Detect which cell encompasses the target text, then output its [X, Y] center coordinate. 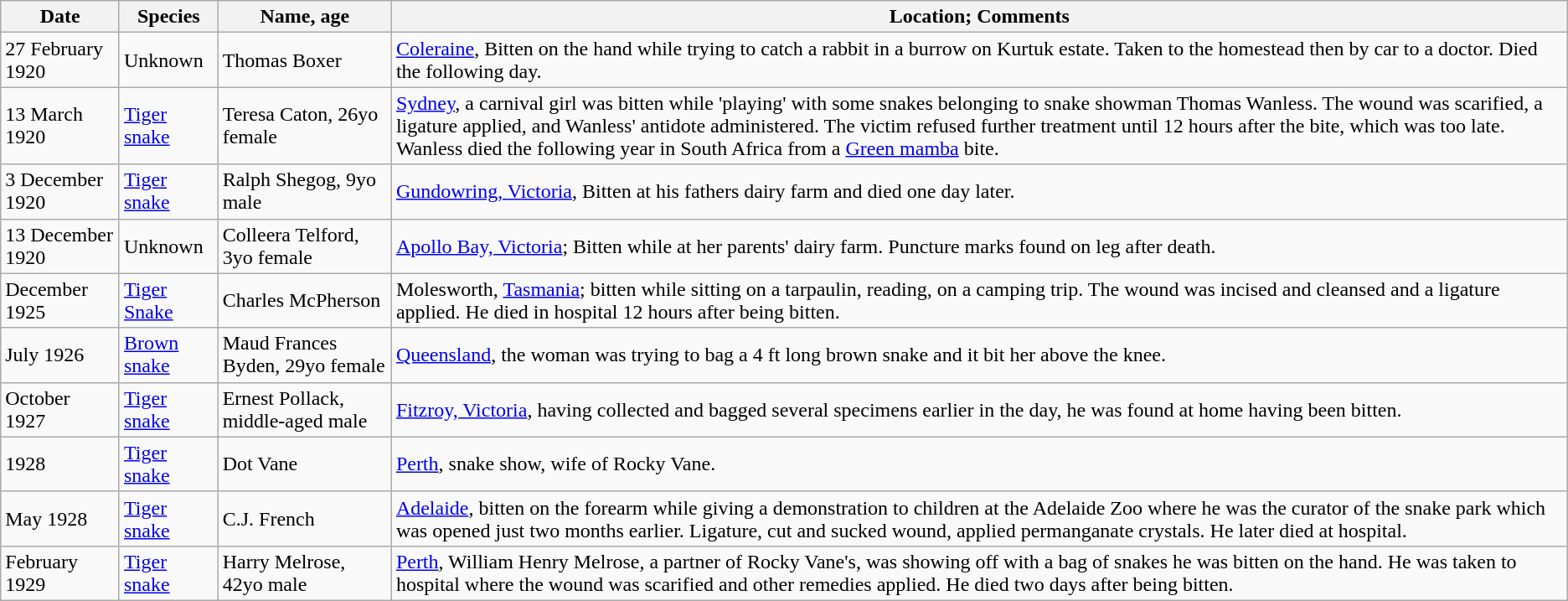
Maud Frances Byden, 29yo female [305, 355]
Name, age [305, 17]
Harry Melrose, 42yo male [305, 573]
C.J. French [305, 518]
Date [60, 17]
Tiger Snake [168, 300]
3 December 1920 [60, 191]
December 1925 [60, 300]
Charles McPherson [305, 300]
Species [168, 17]
13 March 1920 [60, 126]
October 1927 [60, 409]
Brown snake [168, 355]
Dot Vane [305, 464]
July 1926 [60, 355]
Fitzroy, Victoria, having collected and bagged several specimens earlier in the day, he was found at home having been bitten. [979, 409]
27 February 1920 [60, 60]
February 1929 [60, 573]
Apollo Bay, Victoria; Bitten while at her parents' dairy farm. Puncture marks found on leg after death. [979, 246]
Queensland, the woman was trying to bag a 4 ft long brown snake and it bit her above the knee. [979, 355]
Perth, snake show, wife of Rocky Vane. [979, 464]
Ernest Pollack, middle-aged male [305, 409]
Colleera Telford, 3yo female [305, 246]
Location; Comments [979, 17]
Gundowring, Victoria, Bitten at his fathers dairy farm and died one day later. [979, 191]
May 1928 [60, 518]
13 December 1920 [60, 246]
1928 [60, 464]
Ralph Shegog, 9yo male [305, 191]
Teresa Caton, 26yo female [305, 126]
Thomas Boxer [305, 60]
